Provide the [X, Y] coordinate of the cell's center where the given text is located.  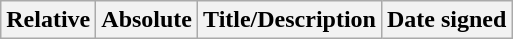
Date signed [446, 20]
Relative [48, 20]
Title/Description [290, 20]
Absolute [147, 20]
